Extract the (x, y) coordinate from the center of the cell holding the provided text.  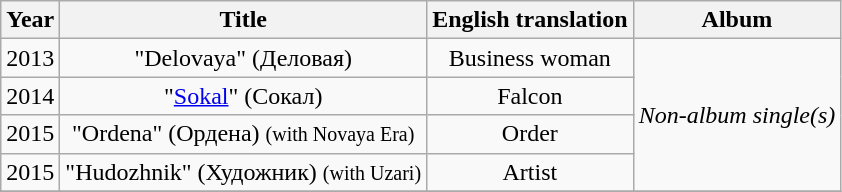
Year (30, 20)
"Ordena" (Ордена) (with Novaya Era) (244, 134)
Falcon (530, 96)
2014 (30, 96)
English translation (530, 20)
Non-album single(s) (737, 115)
"Sokal" (Сокал) (244, 96)
Order (530, 134)
"Delovaya" (Деловая) (244, 58)
Business woman (530, 58)
"Hudozhnik" (Художник) (with Uzari) (244, 172)
Album (737, 20)
Artist (530, 172)
2013 (30, 58)
Title (244, 20)
